Search for the cell housing the specified text and yield its [x, y] center coordinate. 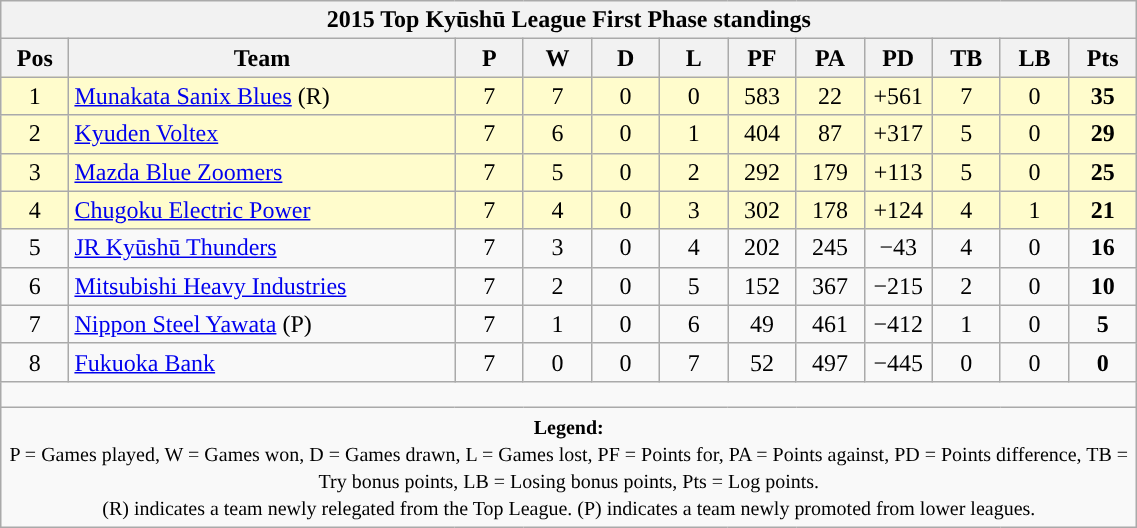
+317 [898, 134]
D [625, 58]
2015 Top Kyūshū League First Phase standings [569, 20]
87 [830, 134]
−215 [898, 286]
22 [830, 96]
Fukuoka Bank [262, 362]
L [694, 58]
16 [1103, 248]
302 [762, 210]
179 [830, 172]
−412 [898, 324]
TB [966, 58]
367 [830, 286]
461 [830, 324]
Mazda Blue Zoomers [262, 172]
Chugoku Electric Power [262, 210]
178 [830, 210]
Kyuden Voltex [262, 134]
152 [762, 286]
Pts [1103, 58]
LB [1034, 58]
PD [898, 58]
−445 [898, 362]
202 [762, 248]
JR Kyūshū Thunders [262, 248]
21 [1103, 210]
PA [830, 58]
Nippon Steel Yawata (P) [262, 324]
PF [762, 58]
+124 [898, 210]
35 [1103, 96]
25 [1103, 172]
Pos [35, 58]
Mitsubishi Heavy Industries [262, 286]
10 [1103, 286]
+561 [898, 96]
29 [1103, 134]
245 [830, 248]
583 [762, 96]
Munakata Sanix Blues (R) [262, 96]
49 [762, 324]
P [489, 58]
8 [35, 362]
−43 [898, 248]
Team [262, 58]
292 [762, 172]
W [557, 58]
497 [830, 362]
+113 [898, 172]
404 [762, 134]
52 [762, 362]
